Extract the (X, Y) coordinate from the center of the cell holding the provided text.  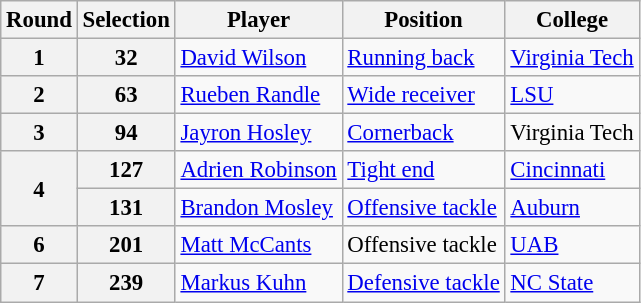
63 (126, 95)
32 (126, 58)
Adrien Robinson (258, 170)
Round (39, 20)
6 (39, 245)
201 (126, 245)
Rueben Randle (258, 95)
2 (39, 95)
1 (39, 58)
LSU (572, 95)
Cincinnati (572, 170)
Selection (126, 20)
Running back (424, 58)
Markus Kuhn (258, 283)
Cornerback (424, 133)
Position (424, 20)
Player (258, 20)
Tight end (424, 170)
Brandon Mosley (258, 208)
David Wilson (258, 58)
NC State (572, 283)
Jayron Hosley (258, 133)
3 (39, 133)
Defensive tackle (424, 283)
131 (126, 208)
7 (39, 283)
UAB (572, 245)
Wide receiver (424, 95)
4 (39, 188)
239 (126, 283)
Matt McCants (258, 245)
94 (126, 133)
Auburn (572, 208)
127 (126, 170)
College (572, 20)
